For the text-containing cell, return its midpoint in [x, y] coordinate format. 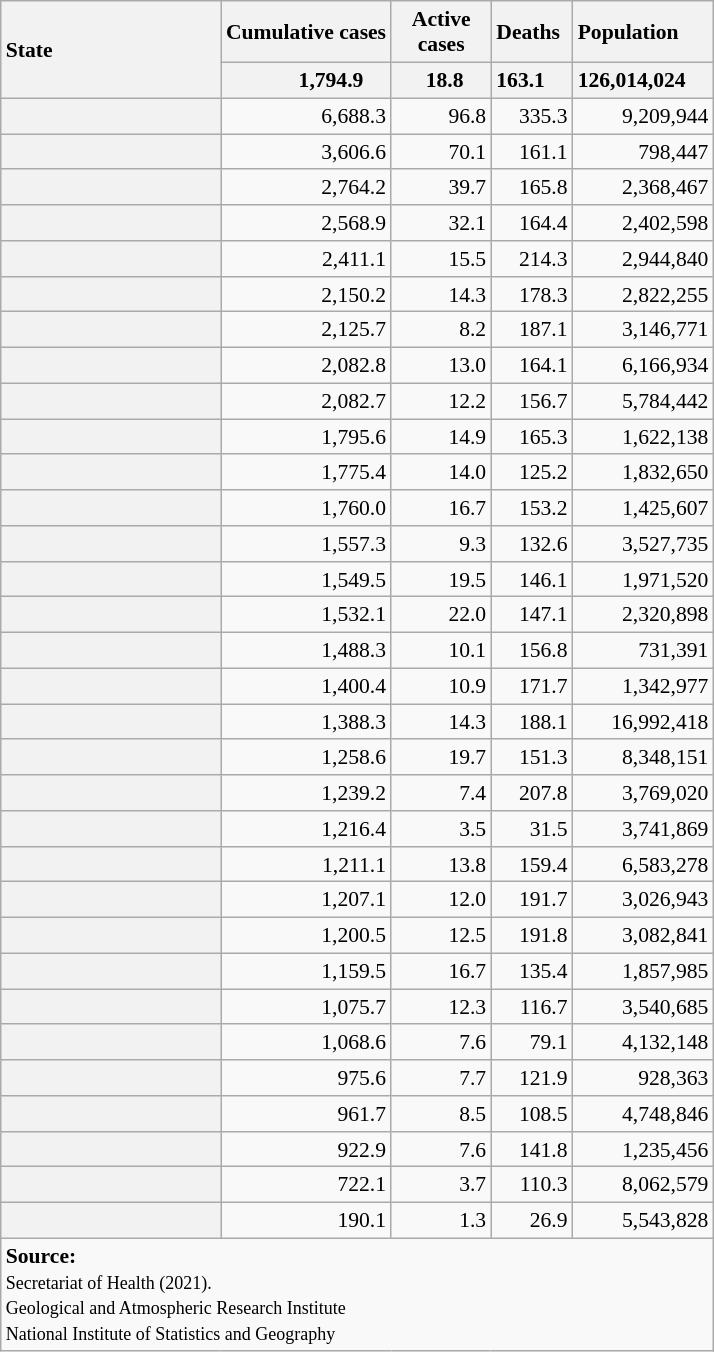
190.1 [306, 1220]
16,992,418 [644, 722]
4,132,148 [644, 1042]
3,769,020 [644, 793]
164.4 [532, 223]
8,348,151 [644, 757]
2,944,840 [644, 259]
1,488.3 [306, 650]
10.1 [441, 650]
191.7 [532, 900]
14.0 [441, 472]
731,391 [644, 650]
1,425,607 [644, 508]
1,557.3 [306, 544]
5,543,828 [644, 1220]
10.9 [441, 686]
State [111, 50]
Cumulative cases [306, 32]
1,216.4 [306, 829]
156.8 [532, 650]
12.2 [441, 401]
151.3 [532, 757]
161.1 [532, 152]
146.1 [532, 579]
153.2 [532, 508]
1,239.2 [306, 793]
8.5 [441, 1114]
1.3 [441, 1220]
96.8 [441, 116]
3,540,685 [644, 1007]
8,062,579 [644, 1185]
335.3 [532, 116]
1,200.5 [306, 935]
12.0 [441, 900]
164.1 [532, 365]
975.6 [306, 1078]
12.5 [441, 935]
722.1 [306, 1185]
15.5 [441, 259]
922.9 [306, 1149]
147.1 [532, 615]
3,527,735 [644, 544]
156.7 [532, 401]
2,082.7 [306, 401]
1,795.6 [306, 437]
207.8 [532, 793]
2,150.2 [306, 294]
3,026,943 [644, 900]
12.3 [441, 1007]
39.7 [441, 187]
5,784,442 [644, 401]
2,411.1 [306, 259]
19.5 [441, 579]
26.9 [532, 1220]
188.1 [532, 722]
Active cases [441, 32]
191.8 [532, 935]
961.7 [306, 1114]
1,832,650 [644, 472]
159.4 [532, 864]
1,068.6 [306, 1042]
1,622,138 [644, 437]
928,363 [644, 1078]
1,760.0 [306, 508]
125.2 [532, 472]
1,971,520 [644, 579]
13.0 [441, 365]
13.8 [441, 864]
1,342,977 [644, 686]
3,741,869 [644, 829]
2,082.8 [306, 365]
14.9 [441, 437]
4,748,846 [644, 1114]
171.7 [532, 686]
1,159.5 [306, 971]
165.8 [532, 187]
9,209,944 [644, 116]
6,583,278 [644, 864]
116.7 [532, 1007]
2,764.2 [306, 187]
2,822,255 [644, 294]
1,794.9 [306, 80]
2,568.9 [306, 223]
126,014,024 [644, 80]
2,368,467 [644, 187]
3.5 [441, 829]
1,532.1 [306, 615]
32.1 [441, 223]
Source:Secretariat of Health (2021). Geological and Atmospheric Research InstituteNational Institute of Statistics and Geography [358, 1294]
141.8 [532, 1149]
1,775.4 [306, 472]
110.3 [532, 1185]
3,606.6 [306, 152]
165.3 [532, 437]
798,447 [644, 152]
121.9 [532, 1078]
135.4 [532, 971]
3.7 [441, 1185]
178.3 [532, 294]
1,549.5 [306, 579]
2,125.7 [306, 330]
1,258.6 [306, 757]
214.3 [532, 259]
1,857,985 [644, 971]
3,082,841 [644, 935]
7.4 [441, 793]
1,207.1 [306, 900]
8.2 [441, 330]
19.7 [441, 757]
6,688.3 [306, 116]
31.5 [532, 829]
Population [644, 32]
6,166,934 [644, 365]
7.7 [441, 1078]
108.5 [532, 1114]
187.1 [532, 330]
163.1 [532, 80]
79.1 [532, 1042]
3,146,771 [644, 330]
1,388.3 [306, 722]
18.8 [441, 80]
2,402,598 [644, 223]
1,211.1 [306, 864]
2,320,898 [644, 615]
9.3 [441, 544]
Deaths [532, 32]
1,075.7 [306, 1007]
132.6 [532, 544]
70.1 [441, 152]
1,235,456 [644, 1149]
22.0 [441, 615]
1,400.4 [306, 686]
